Provide the (x, y) coordinate of the cell's center where the given text is located.  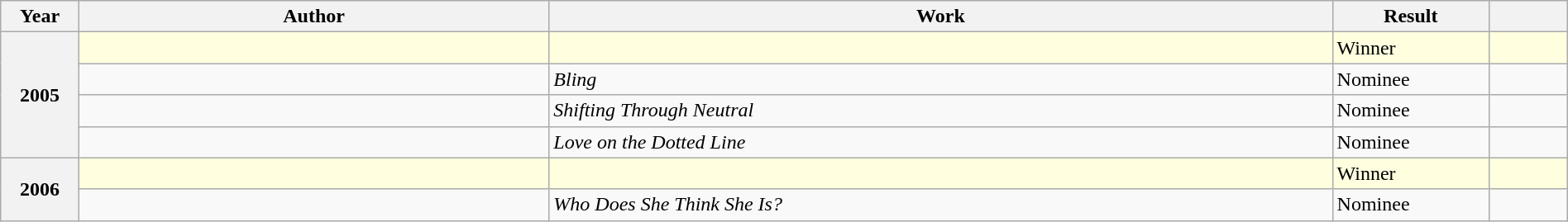
Author (313, 17)
2006 (40, 189)
Bling (941, 79)
Result (1411, 17)
Shifting Through Neutral (941, 111)
Work (941, 17)
Year (40, 17)
Love on the Dotted Line (941, 142)
2005 (40, 95)
Who Does She Think She Is? (941, 205)
